Output the (X, Y) coordinate of the center of the cell containing the given text.  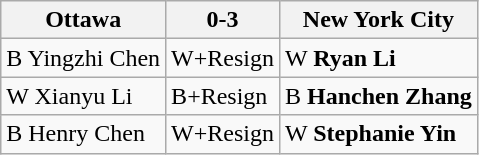
0-3 (223, 20)
W Xianyu Li (84, 96)
B+Resign (223, 96)
W Ryan Li (379, 58)
New York City (379, 20)
B Henry Chen (84, 134)
B Hanchen Zhang (379, 96)
Ottawa (84, 20)
B Yingzhi Chen (84, 58)
W Stephanie Yin (379, 134)
